For the text-containing cell, return its midpoint in [x, y] coordinate format. 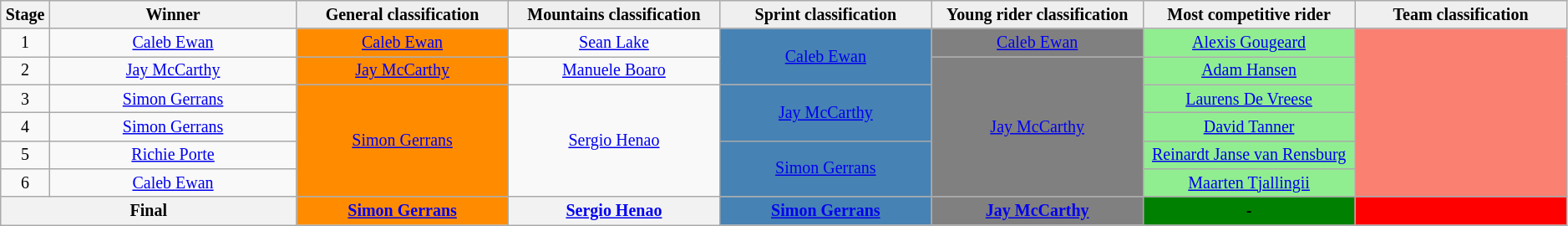
General classification [403, 15]
Mountains classification [613, 15]
Manuele Boaro [613, 70]
Young rider classification [1038, 15]
Team classification [1460, 15]
5 [25, 154]
2 [25, 70]
Sean Lake [613, 44]
Maarten Tjallingii [1248, 182]
Alexis Gougeard [1248, 44]
Reinardt Janse van Rensburg [1248, 154]
Stage [25, 15]
6 [25, 182]
4 [25, 127]
Richie Porte [173, 154]
David Tanner [1248, 127]
1 [25, 44]
Final [149, 211]
Most competitive rider [1248, 15]
Adam Hansen [1248, 70]
Laurens De Vreese [1248, 99]
- [1248, 211]
Sprint classification [825, 15]
Winner [173, 15]
3 [25, 99]
